Output the (X, Y) coordinate of the center of the cell containing the given text.  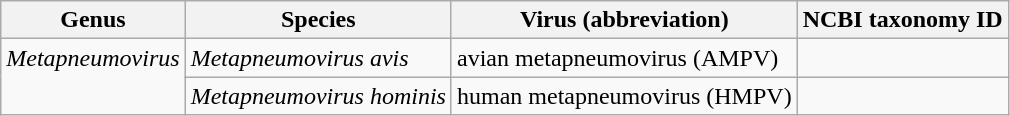
Virus (abbreviation) (624, 20)
avian metapneumovirus (AMPV) (624, 58)
NCBI taxonomy ID (902, 20)
Metapneumovirus hominis (318, 96)
Species (318, 20)
Metapneumovirus avis (318, 58)
Genus (93, 20)
human metapneumovirus (HMPV) (624, 96)
Metapneumovirus (93, 77)
